Search for the cell housing the specified text and yield its (X, Y) center coordinate. 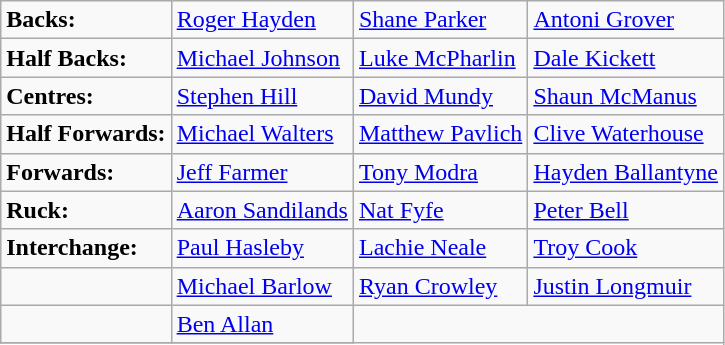
Justin Longmuir (626, 286)
Antoni Grover (626, 20)
Half Backs: (86, 58)
Tony Modra (440, 172)
Backs: (86, 20)
Stephen Hill (262, 96)
Centres: (86, 96)
Luke McPharlin (440, 58)
Ryan Crowley (440, 286)
Aaron Sandilands (262, 210)
Ruck: (86, 210)
Michael Barlow (262, 286)
Paul Hasleby (262, 248)
Matthew Pavlich (440, 134)
David Mundy (440, 96)
Lachie Neale (440, 248)
Michael Walters (262, 134)
Nat Fyfe (440, 210)
Hayden Ballantyne (626, 172)
Ben Allan (262, 324)
Shaun McManus (626, 96)
Half Forwards: (86, 134)
Jeff Farmer (262, 172)
Forwards: (86, 172)
Michael Johnson (262, 58)
Roger Hayden (262, 20)
Clive Waterhouse (626, 134)
Dale Kickett (626, 58)
Troy Cook (626, 248)
Peter Bell (626, 210)
Shane Parker (440, 20)
Interchange: (86, 248)
